Detect which cell encompasses the target text, then output its (x, y) center coordinate. 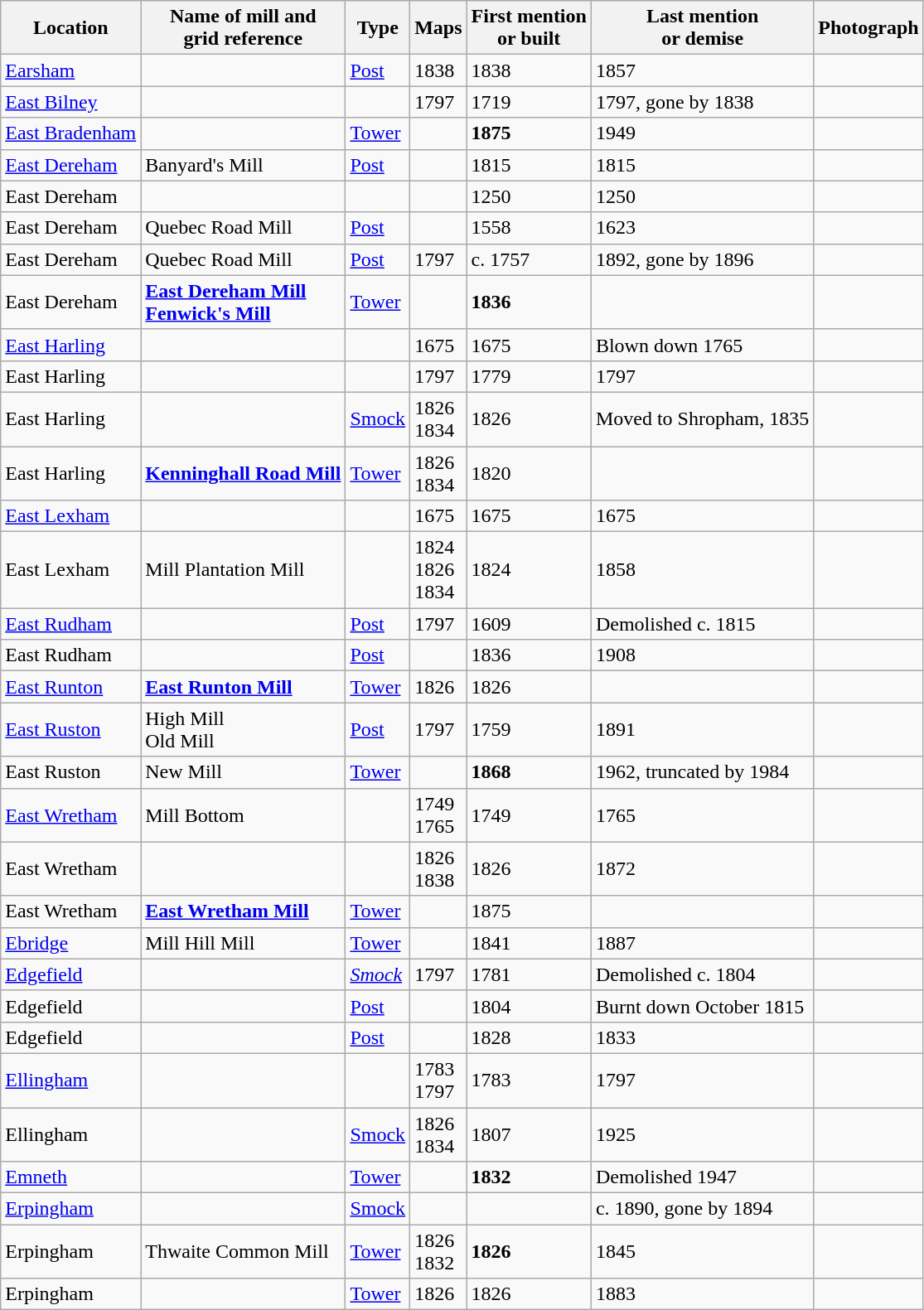
Burnt down October 1815 (702, 1006)
1857 (702, 70)
Banyard's Mill (244, 165)
1833 (702, 1037)
1892, gone by 1896 (702, 259)
1765 (702, 815)
1841 (529, 943)
1868 (529, 772)
1820 (529, 472)
1832 (529, 1177)
Emneth (71, 1177)
Photograph (868, 28)
Mill Plantation Mill (244, 570)
East Runton Mill (244, 687)
18261838 (438, 868)
c. 1890, gone by 1894 (702, 1209)
1779 (529, 376)
Demolished 1947 (702, 1177)
Mill Hill Mill (244, 943)
Kenninghall Road Mill (244, 472)
1623 (702, 228)
Type (378, 28)
Earsham (71, 70)
1883 (702, 1294)
c. 1757 (529, 259)
First mentionor built (529, 28)
1872 (702, 868)
1797, gone by 1838 (702, 102)
Ebridge (71, 943)
17831797 (438, 1080)
East Bilney (71, 102)
18261832 (438, 1251)
Last mention or demise (702, 28)
Thwaite Common Mill (244, 1251)
Moved to Shropham, 1835 (702, 419)
Name of mill andgrid reference (244, 28)
1908 (702, 655)
1807 (529, 1134)
1858 (702, 570)
1804 (529, 1006)
1845 (702, 1251)
17491765 (438, 815)
New Mill (244, 772)
East Dereham MillFenwick's Mill (244, 302)
Blown down 1765 (702, 345)
1925 (702, 1134)
1828 (529, 1037)
1962, truncated by 1984 (702, 772)
Location (71, 28)
Maps (438, 28)
East Bradenham (71, 133)
1609 (529, 624)
1781 (529, 974)
1949 (702, 133)
1891 (702, 729)
Demolished c. 1804 (702, 974)
1759 (529, 729)
Mill Bottom (244, 815)
182418261834 (438, 570)
East Wretham Mill (244, 911)
1558 (529, 228)
Demolished c. 1815 (702, 624)
East Runton (71, 687)
1719 (529, 102)
1887 (702, 943)
1824 (529, 570)
High MillOld Mill (244, 729)
1749 (529, 815)
1783 (529, 1080)
